Extract the [X, Y] coordinate from the center of the cell holding the provided text.  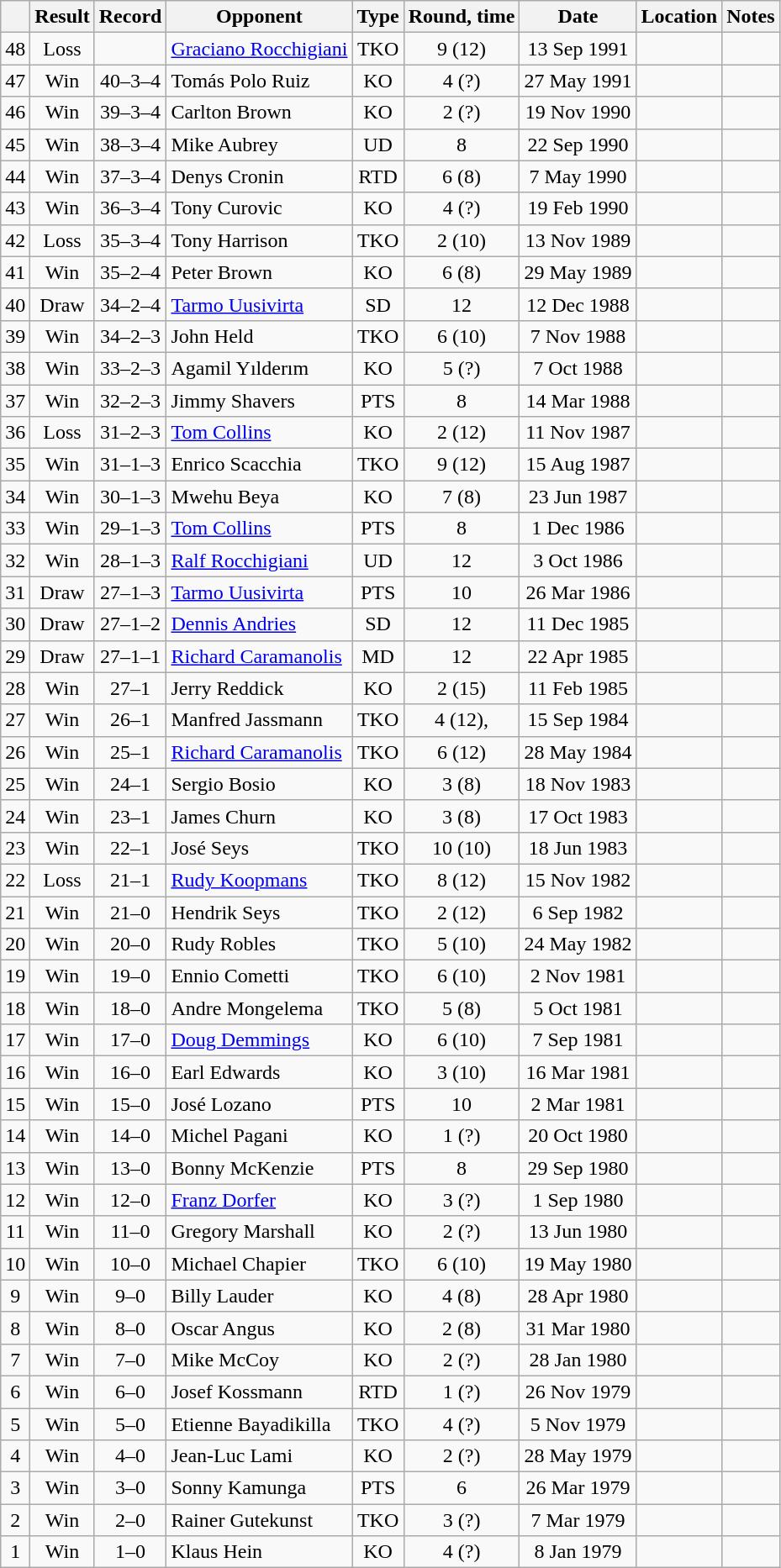
Type [378, 17]
17 [15, 1040]
Doug Demmings [259, 1040]
Enrico Scacchia [259, 465]
Sergio Bosio [259, 784]
24 [15, 816]
32–2–3 [130, 401]
4 [15, 1456]
Graciano Rocchigiani [259, 49]
29 Sep 1980 [578, 1168]
Gregory Marshall [259, 1232]
24–1 [130, 784]
15–0 [130, 1104]
3–0 [130, 1488]
Earl Edwards [259, 1072]
Dennis Andries [259, 624]
6–0 [130, 1392]
9–0 [130, 1296]
7 May 1990 [578, 176]
Tomás Polo Ruiz [259, 81]
36–3–4 [130, 208]
15 [15, 1104]
John Held [259, 336]
21 [15, 912]
7 Sep 1981 [578, 1040]
8 Jan 1979 [578, 1552]
Peter Brown [259, 272]
5 (8) [462, 1008]
11 Nov 1987 [578, 433]
26 Mar 1979 [578, 1488]
3 (10) [462, 1072]
31 Mar 1980 [578, 1328]
20 Oct 1980 [578, 1136]
2–0 [130, 1520]
1–0 [130, 1552]
4 (12), [462, 720]
Jimmy Shavers [259, 401]
26 Nov 1979 [578, 1392]
25 [15, 784]
26 Mar 1986 [578, 592]
Mike Aubrey [259, 145]
44 [15, 176]
12–0 [130, 1200]
Michael Chapier [259, 1264]
8 (12) [462, 880]
13 Sep 1991 [578, 49]
5 (10) [462, 944]
22–1 [130, 848]
Rudy Koopmans [259, 880]
15 Sep 1984 [578, 720]
7 Nov 1988 [578, 336]
1 [15, 1552]
5 (?) [462, 368]
27–1–3 [130, 592]
Date [578, 17]
17–0 [130, 1040]
5–0 [130, 1424]
19 [15, 976]
35–2–4 [130, 272]
34–2–4 [130, 304]
3 [15, 1488]
Round, time [462, 17]
31–2–3 [130, 433]
24 May 1982 [578, 944]
Carlton Brown [259, 113]
Hendrik Seys [259, 912]
Etienne Bayadikilla [259, 1424]
José Lozano [259, 1104]
4 (8) [462, 1296]
16–0 [130, 1072]
14 Mar 1988 [578, 401]
15 Nov 1982 [578, 880]
39 [15, 336]
23–1 [130, 816]
11 Feb 1985 [578, 688]
Andre Mongelema [259, 1008]
Manfred Jassmann [259, 720]
16 Mar 1981 [578, 1072]
26 [15, 752]
Record [130, 17]
6 Sep 1982 [578, 912]
6 (12) [462, 752]
Agamil Yılderım [259, 368]
34 [15, 497]
23 Jun 1987 [578, 497]
34–2–3 [130, 336]
2 Mar 1981 [578, 1104]
3 Oct 1986 [578, 560]
11 Dec 1985 [578, 624]
7 (8) [462, 497]
27 [15, 720]
33–2–3 [130, 368]
10–0 [130, 1264]
39–3–4 [130, 113]
28 May 1979 [578, 1456]
MD [378, 656]
40–3–4 [130, 81]
30 [15, 624]
46 [15, 113]
Notes [751, 17]
Tony Harrison [259, 240]
8–0 [130, 1328]
30–1–3 [130, 497]
Ralf Rocchigiani [259, 560]
35 [15, 465]
37 [15, 401]
28 Apr 1980 [578, 1296]
13 Jun 1980 [578, 1232]
Rainer Gutekunst [259, 1520]
35–3–4 [130, 240]
19 Nov 1990 [578, 113]
28–1–3 [130, 560]
4–0 [130, 1456]
Franz Dorfer [259, 1200]
Oscar Angus [259, 1328]
2 (15) [462, 688]
Tony Curovic [259, 208]
9 [15, 1296]
7–0 [130, 1360]
2 Nov 1981 [578, 976]
2 [15, 1520]
14–0 [130, 1136]
19 Feb 1990 [578, 208]
12 Dec 1988 [578, 304]
13 Nov 1989 [578, 240]
33 [15, 529]
7 Mar 1979 [578, 1520]
27–1–2 [130, 624]
James Churn [259, 816]
31–1–3 [130, 465]
José Seys [259, 848]
19–0 [130, 976]
22 [15, 880]
32 [15, 560]
Mwehu Beya [259, 497]
1 Dec 1986 [578, 529]
22 Sep 1990 [578, 145]
Ennio Cometti [259, 976]
42 [15, 240]
25–1 [130, 752]
Michel Pagani [259, 1136]
2 (10) [462, 240]
18 [15, 1008]
11 [15, 1232]
27–1–1 [130, 656]
31 [15, 592]
Result [62, 17]
Jerry Reddick [259, 688]
18 Nov 1983 [578, 784]
47 [15, 81]
38–3–4 [130, 145]
28 Jan 1980 [578, 1360]
28 May 1984 [578, 752]
10 (10) [462, 848]
Opponent [259, 17]
17 Oct 1983 [578, 816]
28 [15, 688]
Bonny McKenzie [259, 1168]
27 May 1991 [578, 81]
48 [15, 49]
37–3–4 [130, 176]
5 Oct 1981 [578, 1008]
18 Jun 1983 [578, 848]
21–0 [130, 912]
11–0 [130, 1232]
2 (8) [462, 1328]
36 [15, 433]
Sonny Kamunga [259, 1488]
Denys Cronin [259, 176]
1 Sep 1980 [578, 1200]
Josef Kossmann [259, 1392]
38 [15, 368]
13–0 [130, 1168]
27–1 [130, 688]
20 [15, 944]
29 [15, 656]
26–1 [130, 720]
16 [15, 1072]
23 [15, 848]
20–0 [130, 944]
15 Aug 1987 [578, 465]
21–1 [130, 880]
22 Apr 1985 [578, 656]
29–1–3 [130, 529]
40 [15, 304]
Rudy Robles [259, 944]
Jean-Luc Lami [259, 1456]
Location [679, 17]
14 [15, 1136]
Mike McCoy [259, 1360]
Klaus Hein [259, 1552]
5 Nov 1979 [578, 1424]
29 May 1989 [578, 272]
13 [15, 1168]
19 May 1980 [578, 1264]
5 [15, 1424]
45 [15, 145]
7 [15, 1360]
Billy Lauder [259, 1296]
7 Oct 1988 [578, 368]
18–0 [130, 1008]
43 [15, 208]
41 [15, 272]
